Locate the cell with the specified text and output its [X, Y] center coordinate. 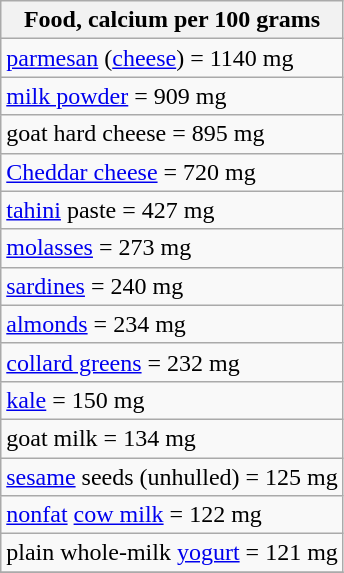
molasses = 273 mg [172, 248]
sardines = 240 mg [172, 286]
milk powder = 909 mg [172, 96]
sesame seeds (unhulled) = 125 mg [172, 477]
parmesan (cheese) = 1140 mg [172, 58]
nonfat cow milk = 122 mg [172, 515]
tahini paste = 427 mg [172, 210]
kale = 150 mg [172, 400]
Food, calcium per 100 grams [172, 20]
goat milk = 134 mg [172, 438]
almonds = 234 mg [172, 324]
goat hard cheese = 895 mg [172, 134]
Cheddar cheese = 720 mg [172, 172]
collard greens = 232 mg [172, 362]
plain whole-milk yogurt = 121 mg [172, 553]
